Output the (X, Y) coordinate of the center of the cell containing the given text.  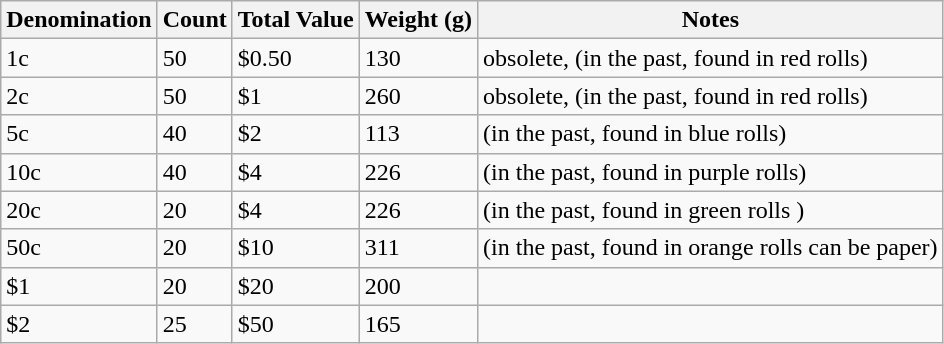
Total Value (296, 20)
50c (79, 248)
2c (79, 96)
Denomination (79, 20)
$0.50 (296, 58)
(in the past, found in green rolls ) (711, 210)
200 (418, 286)
$20 (296, 286)
165 (418, 324)
10c (79, 172)
Notes (711, 20)
25 (194, 324)
130 (418, 58)
5c (79, 134)
Count (194, 20)
(in the past, found in purple rolls) (711, 172)
113 (418, 134)
(in the past, found in orange rolls can be paper) (711, 248)
$50 (296, 324)
Weight (g) (418, 20)
260 (418, 96)
20c (79, 210)
311 (418, 248)
(in the past, found in blue rolls) (711, 134)
1c (79, 58)
$10 (296, 248)
